Return the (X, Y) coordinate for the center point of the cell that contains the specified text.  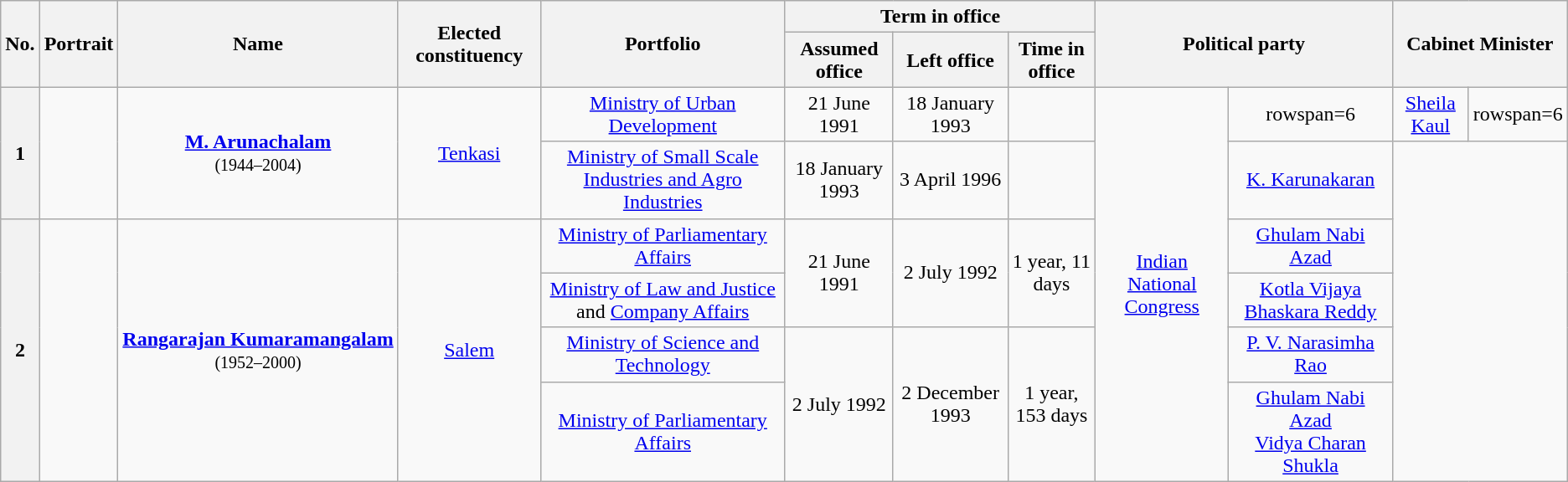
Ministry of Small Scale Industries and Agro Industries (663, 180)
1 (20, 152)
Rangarajan Kumaramangalam(1952–2000) (258, 350)
Assumed office (839, 60)
Cabinet Minister (1479, 44)
Salem (469, 350)
2 December 1993 (950, 404)
Ministry of Science and Technology (663, 355)
Ghulam Nabi Azad (1311, 246)
Elected constituency (469, 44)
1 year, 11 days (1052, 273)
Sheila Kaul (1431, 114)
No. (20, 44)
2 (20, 350)
Ghulam Nabi AzadVidya Charan Shukla (1311, 432)
3 April 1996 (950, 180)
Ministry of Urban Development (663, 114)
K. Karunakaran (1311, 180)
1 year, 153 days (1052, 404)
Portfolio (663, 44)
Tenkasi (469, 152)
Left office (950, 60)
Portrait (79, 44)
M. Arunachalam(1944–2004) (258, 152)
Indian National Congress (1163, 285)
Ministry of Law and Justice and Company Affairs (663, 300)
Term in office (940, 17)
P. V. Narasimha Rao (1311, 355)
Time in office (1052, 60)
Name (258, 44)
Political party (1245, 44)
Kotla Vijaya Bhaskara Reddy (1311, 300)
